Find where the given text appears and provide that cell's center as [x, y] coordinate. 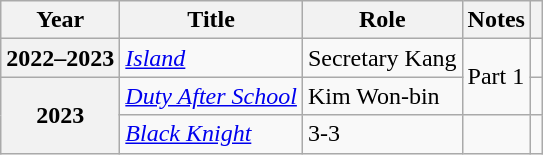
Role [382, 20]
3-3 [382, 134]
Island [212, 58]
2023 [60, 115]
Kim Won-bin [382, 96]
2022–2023 [60, 58]
Title [212, 20]
Secretary Kang [382, 58]
Duty After School [212, 96]
Year [60, 20]
Black Knight [212, 134]
Notes [496, 20]
Part 1 [496, 77]
